Search for the cell housing the specified text and yield its [x, y] center coordinate. 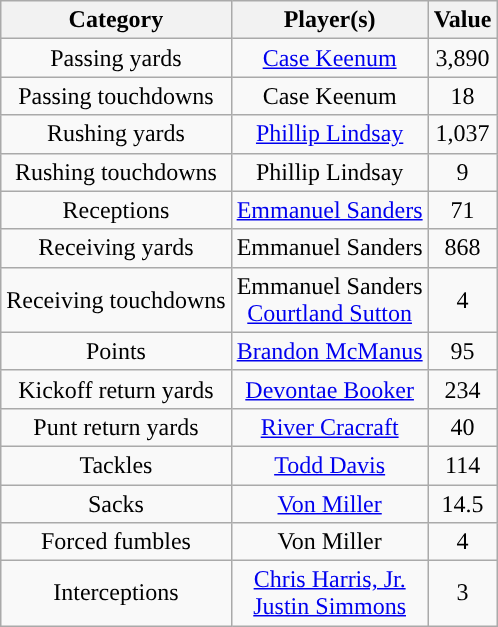
Emmanuel SandersCourtland Sutton [330, 300]
Brandon McManus [330, 351]
114 [462, 465]
Sacks [116, 503]
Points [116, 351]
Chris Harris, Jr.Justin Simmons [330, 594]
Forced fumbles [116, 542]
Receptions [116, 210]
Tackles [116, 465]
Rushing touchdowns [116, 172]
18 [462, 96]
Receiving yards [116, 248]
Category [116, 20]
Devontae Booker [330, 389]
1,037 [462, 134]
Passing touchdowns [116, 96]
River Cracraft [330, 427]
Player(s) [330, 20]
Rushing yards [116, 134]
Receiving touchdowns [116, 300]
3,890 [462, 58]
Kickoff return yards [116, 389]
3 [462, 594]
71 [462, 210]
Value [462, 20]
9 [462, 172]
868 [462, 248]
40 [462, 427]
Punt return yards [116, 427]
14.5 [462, 503]
Todd Davis [330, 465]
234 [462, 389]
95 [462, 351]
Passing yards [116, 58]
Interceptions [116, 594]
